Return [X, Y] of the center of cell containing provided text 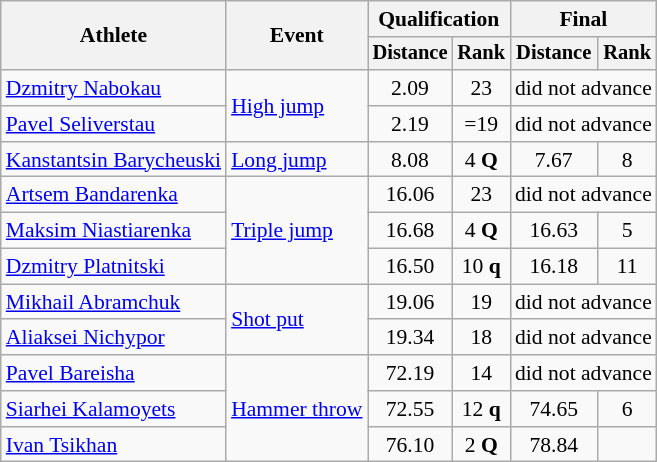
Dzmitry Platnitski [114, 267]
High jump [296, 106]
Athlete [114, 36]
Long jump [296, 160]
Hammer throw [296, 408]
Pavel Bareisha [114, 373]
Aliaksei Nichypor [114, 338]
Shot put [296, 320]
Pavel Seliverstau [114, 124]
2.09 [410, 88]
72.19 [410, 373]
19 [481, 302]
8.08 [410, 160]
Qualification [439, 19]
=19 [481, 124]
Final [584, 19]
8 [626, 160]
18 [481, 338]
16.50 [410, 267]
74.65 [554, 409]
2.19 [410, 124]
Event [296, 36]
Artsem Bandarenka [114, 195]
19.34 [410, 338]
72.55 [410, 409]
Siarhei Kalamoyets [114, 409]
Mikhail Abramchuk [114, 302]
19.06 [410, 302]
7.67 [554, 160]
Triple jump [296, 230]
14 [481, 373]
Dzmitry Nabokau [114, 88]
12 q [481, 409]
11 [626, 267]
16.06 [410, 195]
5 [626, 231]
16.68 [410, 231]
16.18 [554, 267]
Maksim Niastiarenka [114, 231]
10 q [481, 267]
Kanstantsin Barycheuski [114, 160]
6 [626, 409]
16.63 [554, 231]
